From the cell containing the given text, extract its center point as [X, Y] coordinate. 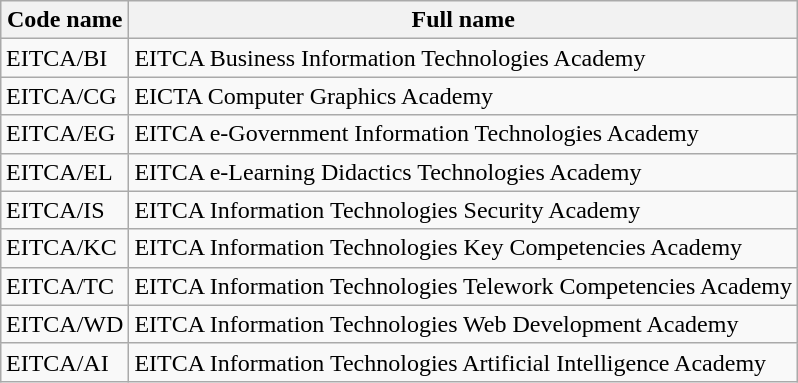
EITCA/EG [64, 134]
EITCA/EL [64, 172]
EITCA Information Technologies Artificial Intelligence Academy [464, 362]
EITCA/WD [64, 324]
EITCA Business Information Technologies Academy [464, 58]
EITCA e-Learning Didactics Technologies Academy [464, 172]
EITCA/CG [64, 96]
EITCA/IS [64, 210]
EITCA/AI [64, 362]
EITCA/TC [64, 286]
Code name [64, 20]
EITCA e-Government Information Technologies Academy [464, 134]
EITCA/KC [64, 248]
EITCA Information Technologies Telework Competencies Academy [464, 286]
EICTA Computer Graphics Academy [464, 96]
EITCA Information Technologies Key Competencies Academy [464, 248]
Full name [464, 20]
EITCA Information Technologies Web Development Academy [464, 324]
EITCA Information Technologies Security Academy [464, 210]
EITCA/BI [64, 58]
